For the text-containing cell, return its midpoint in [x, y] coordinate format. 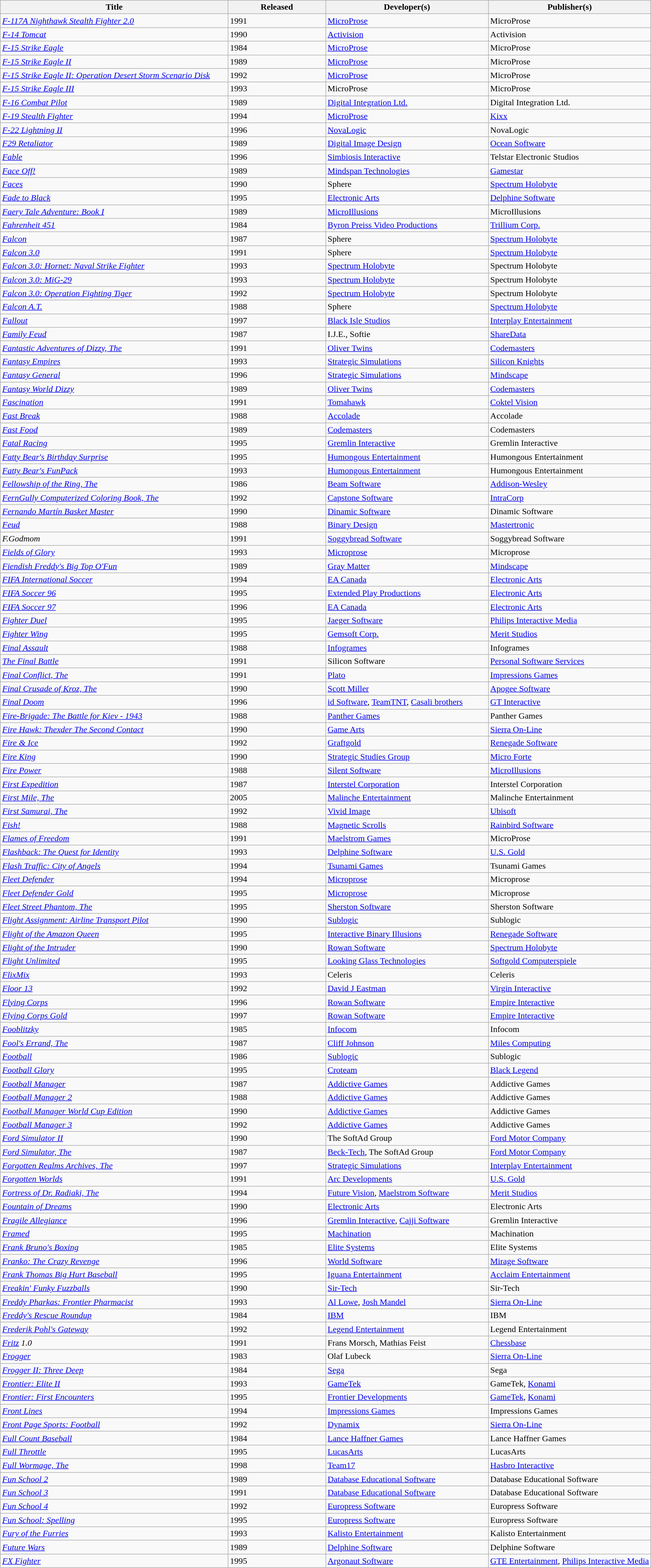
Fatal Racing [114, 443]
Graftgold [407, 743]
Flames of Freedom [114, 839]
GT Interactive [570, 702]
Ford Simulator II [114, 1138]
ShareData [570, 334]
Feud [114, 525]
Flying Corps [114, 1002]
Virgin Interactive [570, 988]
Freddy Pharkas: Frontier Pharmacist [114, 1302]
Team17 [407, 1465]
Forgotten Worlds [114, 1179]
Framed [114, 1234]
Final Crusade of Kroz, The [114, 689]
FlixMix [114, 975]
Tomahawk [407, 402]
Forgotten Realms Archives, The [114, 1166]
Final Conflict, The [114, 675]
Fantasy World Dizzy [114, 389]
Fun School 4 [114, 1506]
F-15 Strike Eagle II: Operation Desert Storm Scenario Disk [114, 75]
Fascination [114, 402]
Falcon 3.0: Operation Fighting Tiger [114, 293]
Al Lowe, Josh Mandel [407, 1302]
Interactive Binary Illusions [407, 934]
Football Glory [114, 1070]
Frank Bruno's Boxing [114, 1247]
Frontier Developments [407, 1397]
Binary Design [407, 525]
Fable [114, 157]
F-117A Nighthawk Stealth Fighter 2.0 [114, 21]
Frontier: First Encounters [114, 1397]
Mastertronic [570, 525]
F-22 Lightning II [114, 130]
Beck-Tech, The SoftAd Group [407, 1152]
David J Eastman [407, 988]
Acclaim Entertainment [570, 1275]
Fountain of Dreams [114, 1206]
Future Vision, Maelstrom Software [407, 1193]
The Final Battle [114, 661]
First Samurai, The [114, 811]
Scott Miller [407, 689]
Fire & Ice [114, 743]
Fortress of Dr. Radiaki, The [114, 1193]
Falcon 3.0: MiG-29 [114, 280]
Front Lines [114, 1411]
Extended Play Productions [407, 593]
Freakin' Funky Fuzzballs [114, 1288]
Frontier: Elite II [114, 1384]
Magnetic Scrolls [407, 825]
Full Throttle [114, 1452]
Gremlin Interactive, Cajji Software [407, 1220]
Micro Forte [570, 757]
Frederik Pohl's Gateway [114, 1329]
Falcon 3.0: Hornet: Naval Strike Fighter [114, 266]
Fantasy Empires [114, 361]
Cliff Johnson [407, 1043]
Fields of Glory [114, 552]
Plato [407, 675]
Falcon 3.0 [114, 252]
Flash Traffic: City of Angels [114, 866]
Fun School: Spelling [114, 1520]
Telstar Electronic Studios [570, 157]
Fire-Brigade: The Battle for Kiev - 1943 [114, 716]
Kixx [570, 116]
Publisher(s) [570, 7]
Full Wormage, The [114, 1465]
Released [277, 7]
Frogger [114, 1356]
Silicon Knights [570, 361]
Fantastic Adventures of Dizzy, The [114, 348]
Flight of the Intruder [114, 947]
Olaf Lubeck [407, 1356]
World Software [407, 1261]
Gamestar [570, 171]
Flight of the Amazon Queen [114, 934]
Fantasy General [114, 375]
FX Fighter [114, 1561]
Fire King [114, 757]
Ubisoft [570, 811]
Chessbase [570, 1343]
Fallout [114, 320]
Capstone Software [407, 498]
Jaeger Software [407, 621]
Strategic Studies Group [407, 757]
Fiendish Freddy's Big Top O'Fun [114, 566]
Mirage Software [570, 1261]
Hasbro Interactive [570, 1465]
Frogger II: Three Deep [114, 1370]
Gray Matter [407, 566]
Looking Glass Technologies [407, 961]
Final Doom [114, 702]
Miles Computing [570, 1043]
id Software, TeamTNT, Casali brothers [407, 702]
Fast Food [114, 430]
F-19 Stealth Fighter [114, 116]
Future Wars [114, 1547]
F29 Retaliator [114, 143]
Trillium Corp. [570, 225]
IntraCorp [570, 498]
FIFA International Soccer [114, 579]
Fire Power [114, 770]
Maelstrom Games [407, 839]
Faces [114, 184]
Ocean Software [570, 143]
F-16 Combat Pilot [114, 102]
Fellowship of the Ring, The [114, 484]
Developer(s) [407, 7]
FIFA Soccer 96 [114, 593]
Falcon [114, 239]
F-14 Tomcat [114, 34]
First Mile, The [114, 797]
Flashback: The Quest for Identity [114, 852]
Personal Software Services [570, 661]
Fatty Bear's Birthday Surprise [114, 457]
The SoftAd Group [407, 1138]
Ford Simulator, The [114, 1152]
Fahrenheit 451 [114, 225]
Black Legend [570, 1070]
F-15 Strike Eagle II [114, 62]
Fatty Bear's FunPack [114, 471]
Fighter Duel [114, 621]
Mindspan Technologies [407, 171]
Fury of the Furries [114, 1534]
Fernando Martín Basket Master [114, 511]
Flight Assignment: Airline Transport Pilot [114, 920]
Philips Interactive Media [570, 621]
Falcon A.T. [114, 307]
2005 [277, 797]
Fooblitzky [114, 1029]
Fun School 2 [114, 1479]
Faery Tale Adventure: Book I [114, 212]
Fade to Black [114, 198]
Face Off! [114, 171]
Silicon Software [407, 661]
Fast Break [114, 416]
Fleet Street Phantom, The [114, 907]
Simbiosis Interactive [407, 157]
Game Arts [407, 729]
Fragile Allegiance [114, 1220]
F-15 Strike Eagle [114, 48]
Digital Image Design [407, 143]
1983 [277, 1356]
Franko: The Crazy Revenge [114, 1261]
Fool's Errand, The [114, 1043]
Fleet Defender Gold [114, 893]
Frank Thomas Big Hurt Baseball [114, 1275]
Softgold Computerspiele [570, 961]
First Expedition [114, 784]
Croteam [407, 1070]
Flight Unlimited [114, 961]
Football Manager 3 [114, 1125]
Beam Software [407, 484]
FIFA Soccer 97 [114, 607]
Freddy's Rescue Roundup [114, 1316]
Front Page Sports: Football [114, 1424]
Fleet Defender [114, 879]
Fish! [114, 825]
Silent Software [407, 770]
Apogee Software [570, 689]
Football Manager 2 [114, 1097]
Frans Morsch, Mathias Feist [407, 1343]
F-15 Strike Eagle III [114, 89]
Arc Developments [407, 1179]
Full Count Baseball [114, 1438]
Final Assault [114, 648]
Iguana Entertainment [407, 1275]
Black Isle Studios [407, 320]
Fun School 3 [114, 1493]
Fritz 1.0 [114, 1343]
Football Manager World Cup Edition [114, 1111]
GTE Entertainment, Philips Interactive Media [570, 1561]
GameTek [407, 1384]
Flying Corps Gold [114, 1015]
Addison-Wesley [570, 484]
Coktel Vision [570, 402]
Rainbird Software [570, 825]
Football Manager [114, 1084]
FernGully Computerized Coloring Book, The [114, 498]
F.Godmom [114, 539]
Dynamix [407, 1424]
Family Feud [114, 334]
Argonaut Software [407, 1561]
I.J.E., Softie [407, 334]
Gemsoft Corp. [407, 634]
Fire Hawk: Thexder The Second Contact [114, 729]
1998 [277, 1465]
Fighter Wing [114, 634]
Title [114, 7]
Floor 13 [114, 988]
Byron Preiss Video Productions [407, 225]
Football [114, 1057]
Vivid Image [407, 811]
